Locate the cell with the specified text and output its (X, Y) center coordinate. 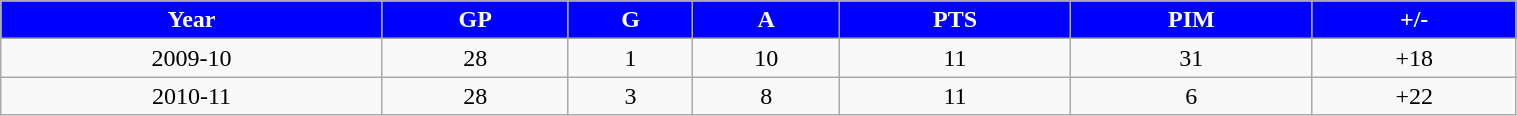
+18 (1414, 58)
G (630, 20)
Year (192, 20)
GP (475, 20)
PIM (1191, 20)
6 (1191, 96)
3 (630, 96)
2009-10 (192, 58)
8 (766, 96)
1 (630, 58)
PTS (956, 20)
+22 (1414, 96)
10 (766, 58)
2010-11 (192, 96)
+/- (1414, 20)
A (766, 20)
31 (1191, 58)
